Scan for the cell matching the given text and deliver its (x, y) coordinate at center. 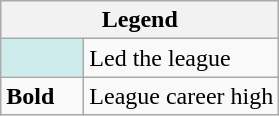
Led the league (182, 58)
Legend (140, 20)
Bold (42, 96)
League career high (182, 96)
